Detect which cell encompasses the target text, then output its (x, y) center coordinate. 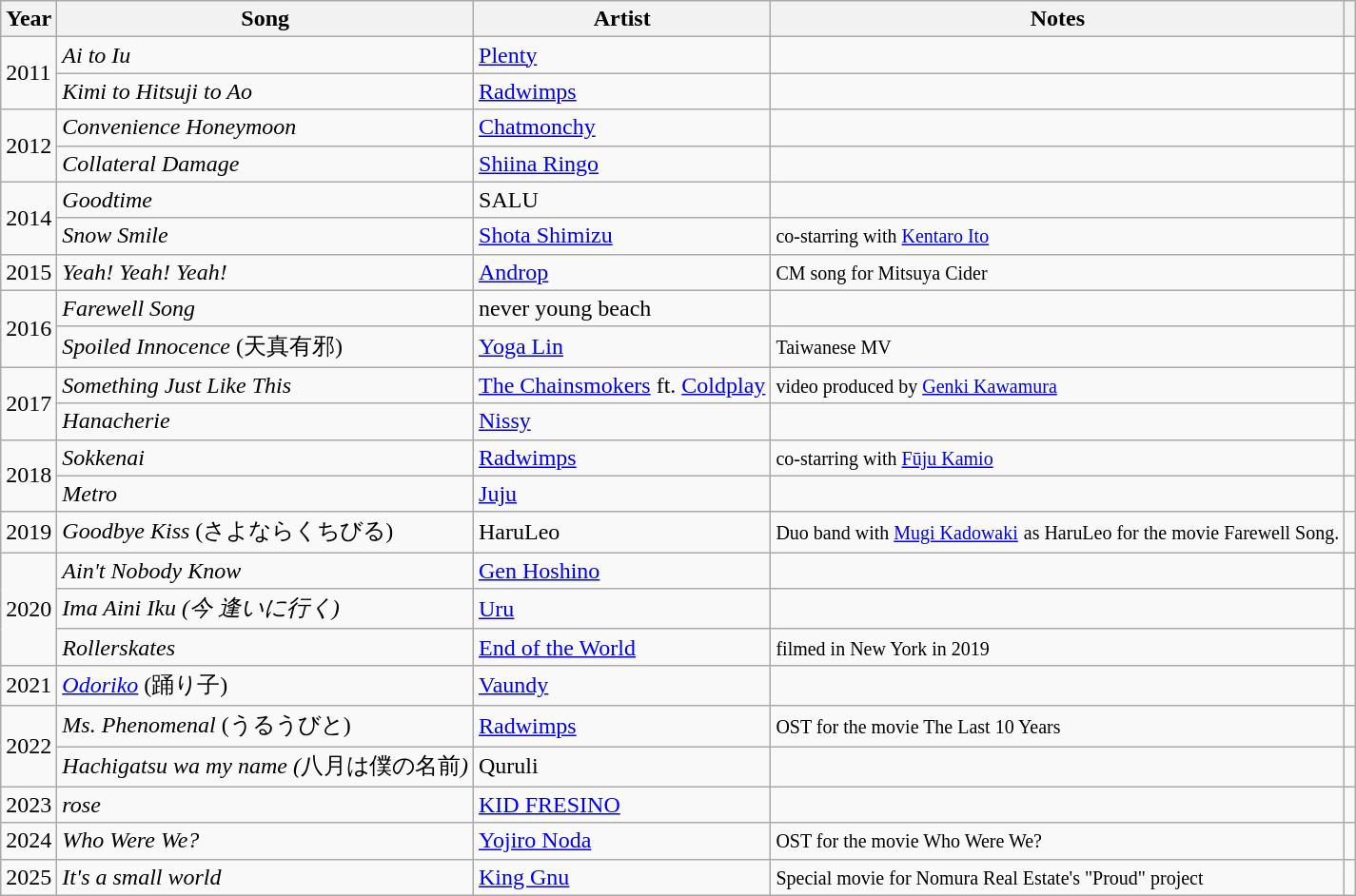
2016 (29, 329)
Goodbye Kiss (さよならくちびる) (265, 533)
OST for the movie The Last 10 Years (1058, 727)
Plenty (622, 55)
OST for the movie Who Were We? (1058, 841)
Notes (1058, 19)
Kimi to Hitsuji to Ao (265, 91)
2011 (29, 73)
2021 (29, 685)
Duo band with Mugi Kadowaki as HaruLeo for the movie Farewell Song. (1058, 533)
Hanacherie (265, 421)
It's a small world (265, 877)
Ms. Phenomenal (うるうびと) (265, 727)
2014 (29, 218)
Ain't Nobody Know (265, 571)
SALU (622, 200)
2024 (29, 841)
Quruli (622, 767)
Snow Smile (265, 236)
KID FRESINO (622, 805)
Yojiro Noda (622, 841)
Chatmonchy (622, 127)
Taiwanese MV (1058, 346)
2017 (29, 403)
never young beach (622, 308)
filmed in New York in 2019 (1058, 647)
CM song for Mitsuya Cider (1058, 272)
rose (265, 805)
2015 (29, 272)
2022 (29, 746)
Who Were We? (265, 841)
Shiina Ringo (622, 164)
Convenience Honeymoon (265, 127)
End of the World (622, 647)
Ima Aini Iku (今 逢いに行く) (265, 609)
Ai to Iu (265, 55)
Yeah! Yeah! Yeah! (265, 272)
co-starring with Fūju Kamio (1058, 458)
2012 (29, 146)
HaruLeo (622, 533)
co-starring with Kentaro Ito (1058, 236)
Nissy (622, 421)
The Chainsmokers ft. Coldplay (622, 385)
Vaundy (622, 685)
Song (265, 19)
Something Just Like This (265, 385)
King Gnu (622, 877)
Sokkenai (265, 458)
Year (29, 19)
Odoriko (踊り子) (265, 685)
Gen Hoshino (622, 571)
2018 (29, 476)
Rollerskates (265, 647)
Juju (622, 494)
Androp (622, 272)
Shota Shimizu (622, 236)
2025 (29, 877)
Collateral Damage (265, 164)
Artist (622, 19)
Yoga Lin (622, 346)
Special movie for Nomura Real Estate's "Proud" project (1058, 877)
Farewell Song (265, 308)
2020 (29, 609)
video produced by Genki Kawamura (1058, 385)
2019 (29, 533)
Uru (622, 609)
Spoiled Innocence (天真有邪) (265, 346)
2023 (29, 805)
Goodtime (265, 200)
Metro (265, 494)
Hachigatsu wa my name (八月は僕の名前) (265, 767)
